For the text-containing cell, return its midpoint in [X, Y] coordinate format. 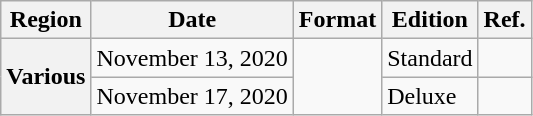
November 17, 2020 [192, 96]
Various [46, 77]
Edition [430, 20]
Date [192, 20]
Deluxe [430, 96]
Region [46, 20]
Ref. [504, 20]
Format [337, 20]
Standard [430, 58]
November 13, 2020 [192, 58]
